Locate the cell with the specified text and output its (X, Y) center coordinate. 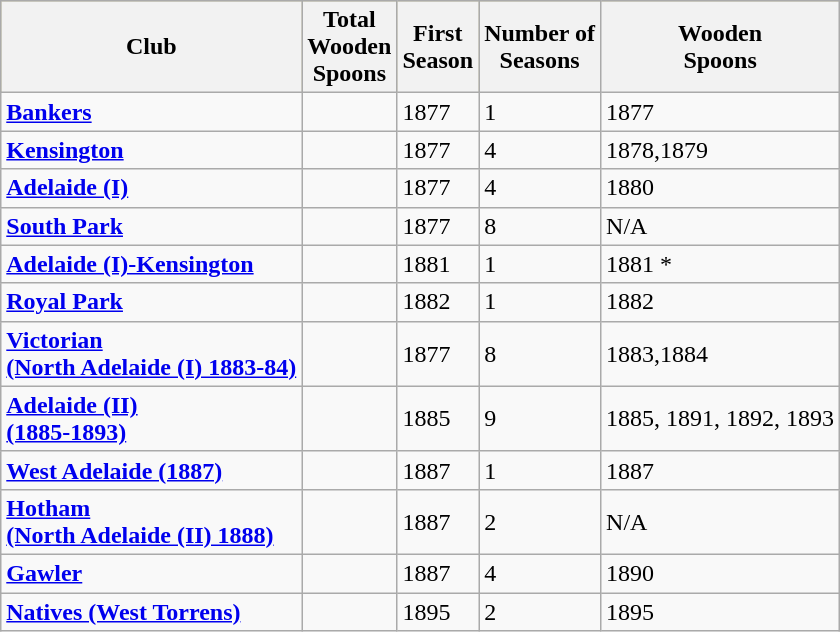
South Park (152, 226)
1885, 1891, 1892, 1893 (720, 418)
Natives (West Torrens) (152, 611)
First Season (438, 47)
Hotham(North Adelaide (II) 1888) (152, 522)
1883,1884 (720, 354)
1880 (720, 188)
Kensington (152, 150)
Gawler (152, 573)
1890 (720, 573)
TotalWoodenSpoons (350, 47)
1881 (438, 264)
Club (152, 47)
Bankers (152, 112)
Royal Park (152, 302)
9 (540, 418)
Adelaide (I) (152, 188)
1881 * (720, 264)
Adelaide (I)-Kensington (152, 264)
Victorian(North Adelaide (I) 1883-84) (152, 354)
Number of Seasons (540, 47)
1885 (438, 418)
West Adelaide (1887) (152, 470)
Adelaide (II) (1885-1893) (152, 418)
WoodenSpoons (720, 47)
1878,1879 (720, 150)
